Provide the [X, Y] coordinate of the cell's center where the given text is located.  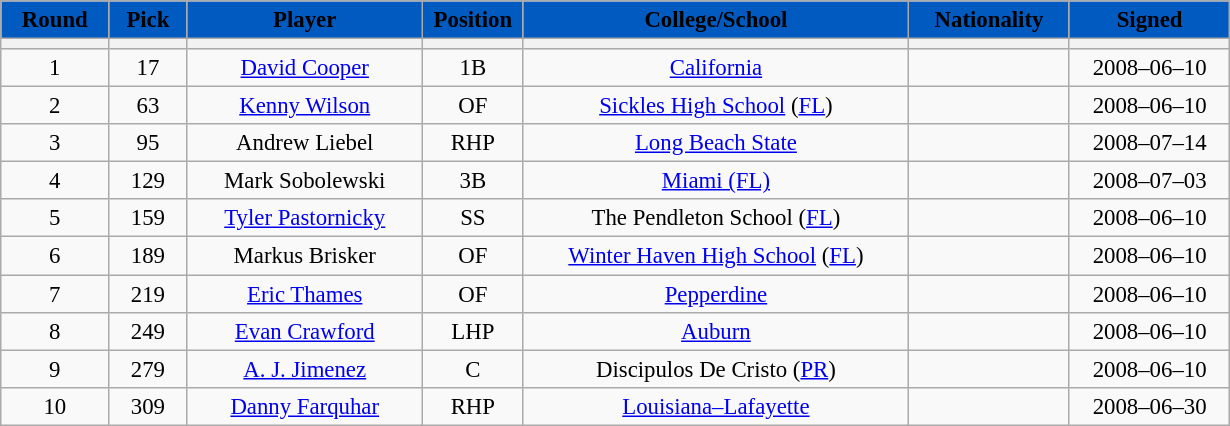
Round [55, 20]
A. J. Jimenez [305, 369]
Winter Haven High School (FL) [716, 256]
5 [55, 219]
129 [148, 181]
2008–06–30 [1150, 406]
2008–07–03 [1150, 181]
159 [148, 219]
7 [55, 294]
17 [148, 68]
Markus Brisker [305, 256]
189 [148, 256]
3B [474, 181]
Signed [1150, 20]
2 [55, 106]
Louisiana–Lafayette [716, 406]
Player [305, 20]
279 [148, 369]
2008–07–14 [1150, 143]
College/School [716, 20]
1 [55, 68]
LHP [474, 331]
C [474, 369]
309 [148, 406]
Discipulos De Cristo (PR) [716, 369]
Position [474, 20]
95 [148, 143]
3 [55, 143]
249 [148, 331]
California [716, 68]
Miami (FL) [716, 181]
9 [55, 369]
Sickles High School (FL) [716, 106]
6 [55, 256]
Evan Crawford [305, 331]
SS [474, 219]
Pick [148, 20]
Auburn [716, 331]
Eric Thames [305, 294]
Andrew Liebel [305, 143]
Long Beach State [716, 143]
The Pendleton School (FL) [716, 219]
David Cooper [305, 68]
Pepperdine [716, 294]
Mark Sobolewski [305, 181]
1B [474, 68]
219 [148, 294]
8 [55, 331]
Danny Farquhar [305, 406]
Kenny Wilson [305, 106]
Tyler Pastornicky [305, 219]
Nationality [990, 20]
10 [55, 406]
4 [55, 181]
63 [148, 106]
